Scan for the cell matching the given text and deliver its [X, Y] coordinate at center. 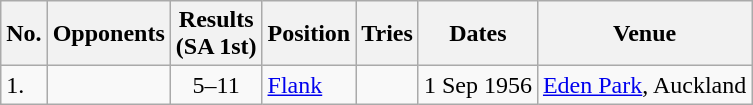
1. [24, 85]
No. [24, 34]
5–11 [216, 85]
Dates [478, 34]
Opponents [108, 34]
Eden Park, Auckland [644, 85]
1 Sep 1956 [478, 85]
Results(SA 1st) [216, 34]
Flank [309, 85]
Position [309, 34]
Tries [388, 34]
Venue [644, 34]
